Find where the given text appears and provide that cell's center as (x, y) coordinate. 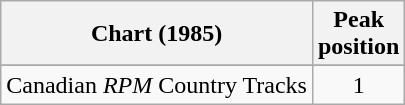
Chart (1985) (157, 34)
1 (358, 85)
Peakposition (358, 34)
Canadian RPM Country Tracks (157, 85)
